Extract the (X, Y) coordinate from the center of the cell holding the provided text.  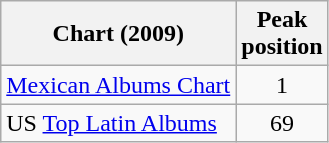
Chart (2009) (118, 34)
Mexican Albums Chart (118, 85)
69 (282, 123)
US Top Latin Albums (118, 123)
Peakposition (282, 34)
1 (282, 85)
